Scan for the cell matching the given text and deliver its (x, y) coordinate at center. 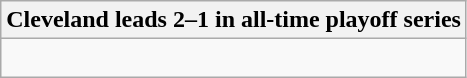
Cleveland leads 2–1 in all-time playoff series (234, 20)
